Return (x, y) of the center of cell containing provided text 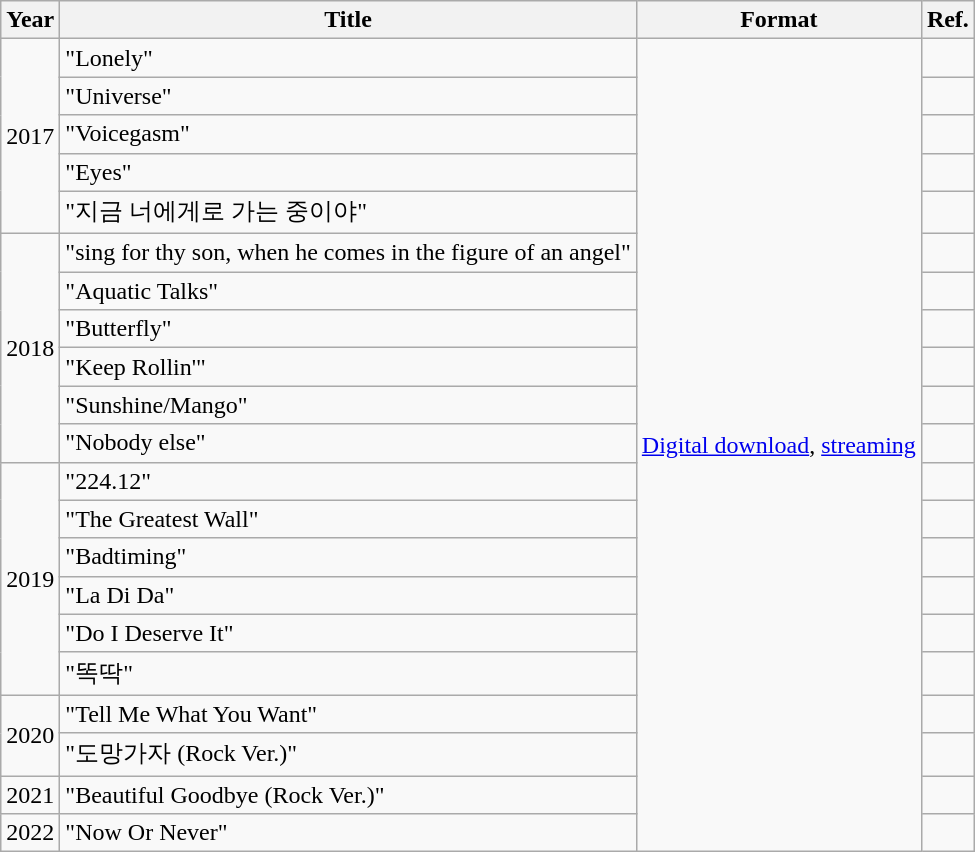
2018 (30, 348)
Format (778, 20)
Title (348, 20)
"지금 너에게로 가는 중이야" (348, 212)
"Universe" (348, 96)
Ref. (948, 20)
Digital download, streaming (778, 446)
"Keep Rollin'" (348, 367)
"Beautiful Goodbye (Rock Ver.)" (348, 795)
Year (30, 20)
2021 (30, 795)
"sing for thy son, when he comes in the figure of an angel" (348, 253)
"Badtiming" (348, 557)
"The Greatest Wall" (348, 519)
"Sunshine/Mango" (348, 405)
"Lonely" (348, 58)
"Butterfly" (348, 329)
"La Di Da" (348, 595)
"Tell Me What You Want" (348, 714)
"Do I Deserve It" (348, 633)
2019 (30, 578)
"도망가자 (Rock Ver.)" (348, 754)
"224.12" (348, 481)
2020 (30, 736)
"Voicegasm" (348, 134)
"Now Or Never" (348, 833)
"똑딱" (348, 674)
2017 (30, 136)
2022 (30, 833)
"Nobody else" (348, 443)
"Aquatic Talks" (348, 291)
"Eyes" (348, 172)
